Identify which cell holds the provided text, then report its (x, y) central coordinate. 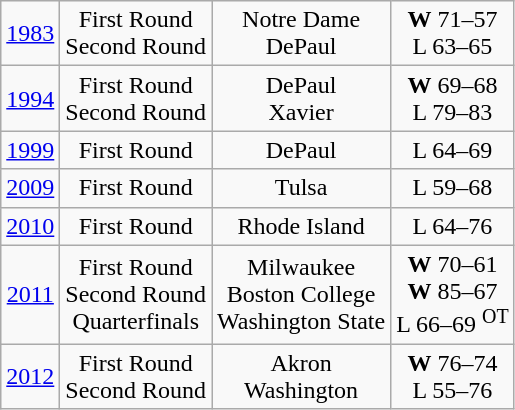
W 69–68L 79–83 (453, 98)
W 76–74L 55–76 (453, 376)
DePaul (302, 150)
W 71–57L 63–65 (453, 34)
DePaulXavier (302, 98)
2010 (30, 226)
L 64–69 (453, 150)
2009 (30, 188)
W 70–61W 85–67L 66–69 OT (453, 294)
1994 (30, 98)
2012 (30, 376)
1983 (30, 34)
2011 (30, 294)
Tulsa (302, 188)
L 59–68 (453, 188)
AkronWashington (302, 376)
1999 (30, 150)
MilwaukeeBoston CollegeWashington State (302, 294)
Notre DameDePaul (302, 34)
L 64–76 (453, 226)
First RoundSecond RoundQuarterfinals (136, 294)
Rhode Island (302, 226)
